Determine the [x, y] coordinate at the center of the cell enclosing the given text.  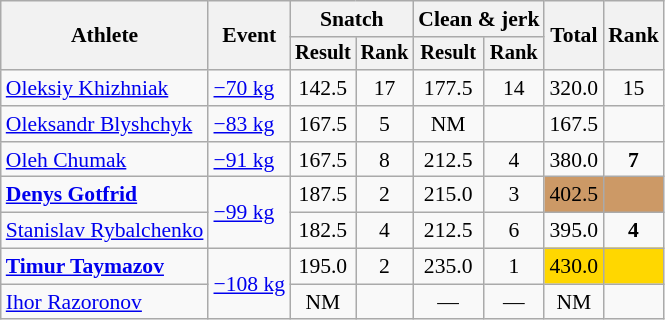
Event [249, 36]
177.5 [448, 88]
8 [385, 160]
Denys Gotfrid [105, 195]
Timur Taymazov [105, 267]
5 [385, 124]
380.0 [574, 160]
Snatch [352, 19]
Oleksandr Blyshchyk [105, 124]
1 [514, 267]
320.0 [574, 88]
Ihor Razoronov [105, 302]
Total [574, 36]
Stanislav Rybalchenko [105, 231]
142.5 [323, 88]
17 [385, 88]
3 [514, 195]
−108 kg [249, 284]
215.0 [448, 195]
195.0 [323, 267]
14 [514, 88]
Oleh Chumak [105, 160]
402.5 [574, 195]
187.5 [323, 195]
15 [634, 88]
182.5 [323, 231]
−83 kg [249, 124]
235.0 [448, 267]
Athlete [105, 36]
430.0 [574, 267]
Clean & jerk [478, 19]
−70 kg [249, 88]
Oleksiy Khizhniak [105, 88]
6 [514, 231]
7 [634, 160]
395.0 [574, 231]
−91 kg [249, 160]
−99 kg [249, 212]
